For the text-containing cell, return its midpoint in [X, Y] coordinate format. 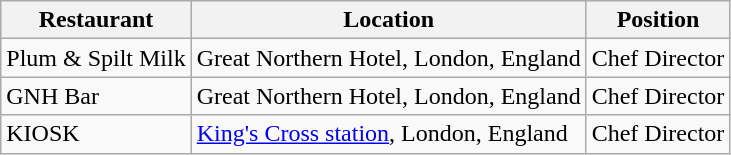
Location [388, 20]
Plum & Spilt Milk [96, 58]
Position [658, 20]
GNH Bar [96, 96]
King's Cross station, London, England [388, 134]
KIOSK [96, 134]
Restaurant [96, 20]
